Return the [X, Y] coordinate for the center point of the cell that contains the specified text.  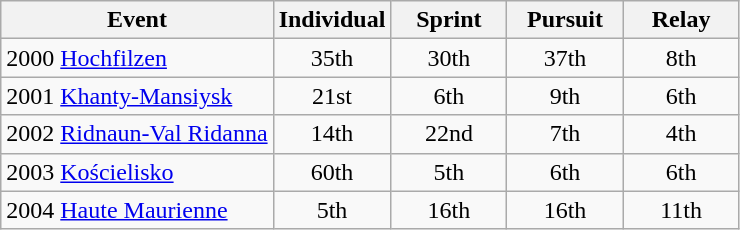
4th [681, 134]
35th [332, 58]
2001 Khanty-Mansiysk [137, 96]
8th [681, 58]
Individual [332, 20]
14th [332, 134]
2004 Haute Maurienne [137, 210]
Pursuit [565, 20]
7th [565, 134]
2002 Ridnaun-Val Ridanna [137, 134]
2003 Kościelisko [137, 172]
60th [332, 172]
Event [137, 20]
21st [332, 96]
11th [681, 210]
9th [565, 96]
Relay [681, 20]
22nd [449, 134]
30th [449, 58]
37th [565, 58]
Sprint [449, 20]
2000 Hochfilzen [137, 58]
